Output the (x, y) coordinate of the center of the cell containing the given text.  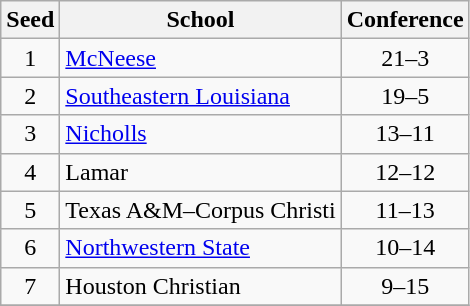
13–11 (405, 134)
6 (30, 248)
Texas A&M–Corpus Christi (200, 210)
21–3 (405, 58)
Houston Christian (200, 286)
11–13 (405, 210)
7 (30, 286)
5 (30, 210)
9–15 (405, 286)
19–5 (405, 96)
2 (30, 96)
4 (30, 172)
1 (30, 58)
10–14 (405, 248)
Lamar (200, 172)
Seed (30, 20)
12–12 (405, 172)
Nicholls (200, 134)
School (200, 20)
Conference (405, 20)
Southeastern Louisiana (200, 96)
McNeese (200, 58)
3 (30, 134)
Northwestern State (200, 248)
